Pinpoint the cell where the given text exists, returning its [X, Y] midpoint coordinate. 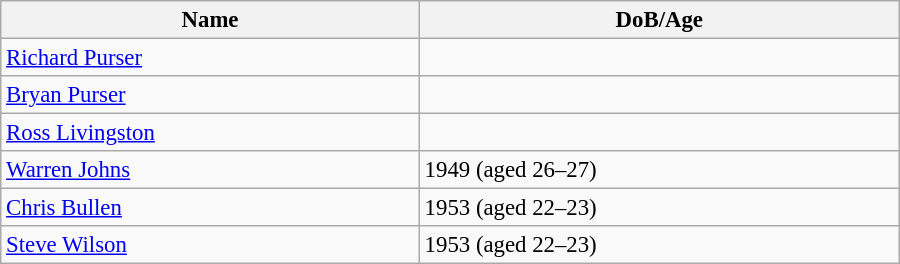
Name [210, 20]
Richard Purser [210, 58]
Chris Bullen [210, 208]
Ross Livingston [210, 133]
Bryan Purser [210, 95]
1949 (aged 26–27) [659, 170]
Warren Johns [210, 170]
Steve Wilson [210, 245]
DoB/Age [659, 20]
